Locate the cell with the specified text and output its (x, y) center coordinate. 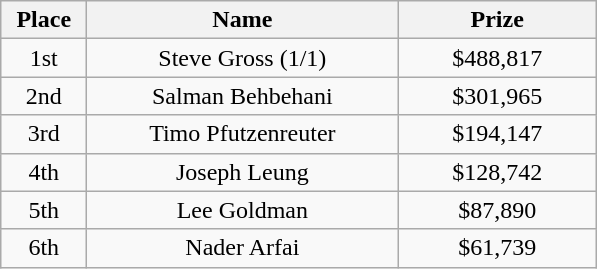
Salman Behbehani (242, 96)
3rd (44, 134)
$488,817 (498, 58)
$194,147 (498, 134)
$61,739 (498, 248)
Joseph Leung (242, 172)
4th (44, 172)
Prize (498, 20)
Timo Pfutzenreuter (242, 134)
6th (44, 248)
2nd (44, 96)
$301,965 (498, 96)
Lee Goldman (242, 210)
$87,890 (498, 210)
$128,742 (498, 172)
Nader Arfai (242, 248)
5th (44, 210)
Steve Gross (1/1) (242, 58)
Place (44, 20)
Name (242, 20)
1st (44, 58)
